Pinpoint the cell where the given text exists, returning its (x, y) midpoint coordinate. 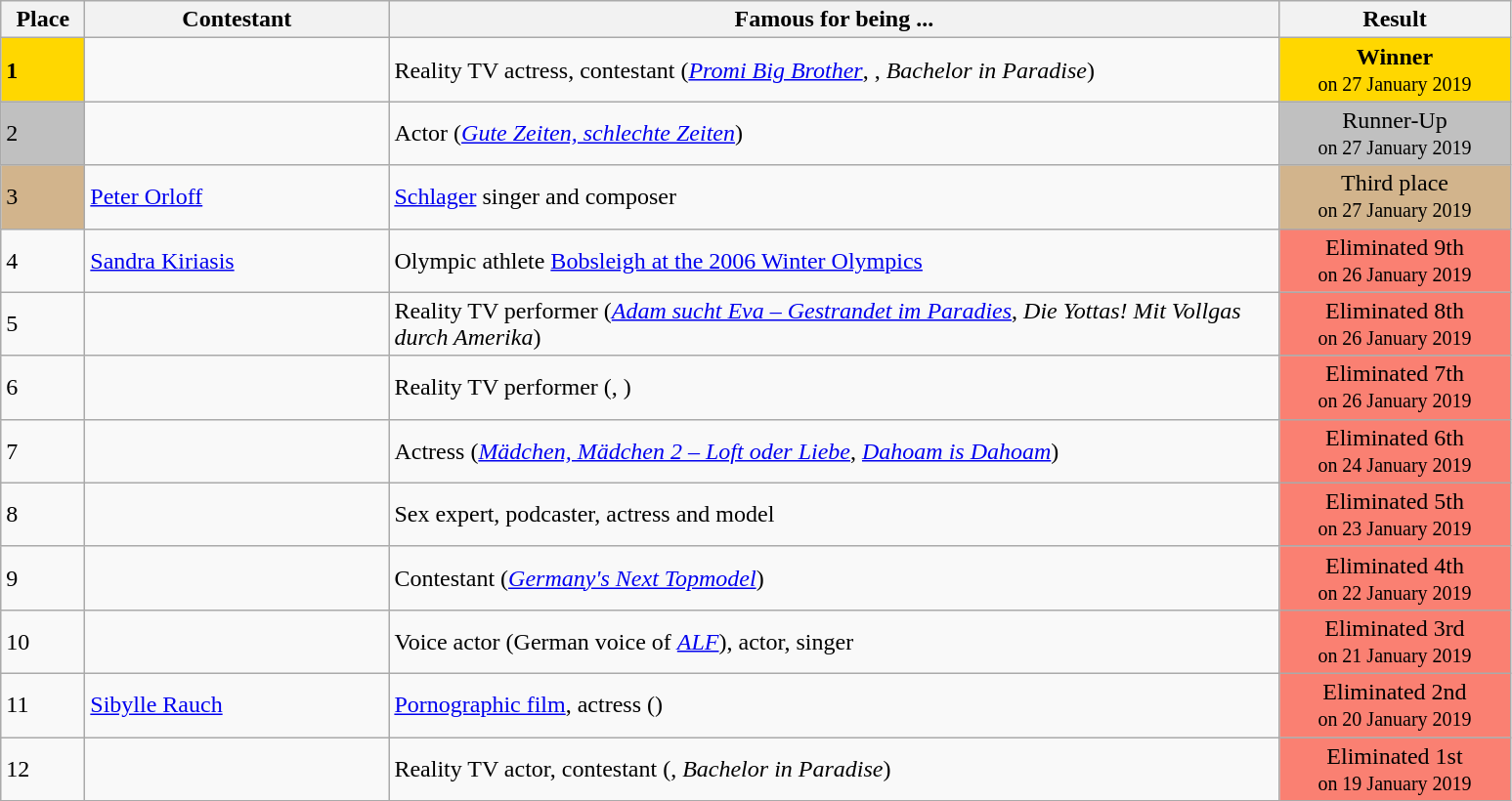
Contestant (Germany's Next Topmodel) (835, 578)
Reality TV performer (Adam sucht Eva – Gestrandet im Paradies, Die Yottas! Mit Vollgas durch Amerika) (835, 324)
Winneron 27 January 2019 (1395, 70)
Eliminated 3rdon 21 January 2019 (1395, 641)
Sandra Kiriasis (237, 260)
Reality TV actress, contestant (Promi Big Brother, , Bachelor in Paradise) (835, 70)
Eliminated 5thon 23 January 2019 (1395, 514)
3 (43, 197)
5 (43, 324)
6 (43, 387)
8 (43, 514)
Olympic athlete Bobsleigh at the 2006 Winter Olympics (835, 260)
Contestant (237, 20)
10 (43, 641)
Sibylle Rauch (237, 705)
Voice actor (German voice of ALF), actor, singer (835, 641)
Eliminated 1ston 19 January 2019 (1395, 768)
Actor (Gute Zeiten, schlechte Zeiten) (835, 133)
11 (43, 705)
Result (1395, 20)
1 (43, 70)
9 (43, 578)
2 (43, 133)
Actress (Mädchen, Mädchen 2 – Loft oder Liebe, Dahoam is Dahoam) (835, 451)
12 (43, 768)
Reality TV actor, contestant (, Bachelor in Paradise) (835, 768)
Pornographic film, actress () (835, 705)
Third placeon 27 January 2019 (1395, 197)
Eliminated 8thon 26 January 2019 (1395, 324)
Reality TV performer (, ) (835, 387)
Peter Orloff (237, 197)
Eliminated 6thon 24 January 2019 (1395, 451)
Famous for being ... (835, 20)
Runner-Upon 27 January 2019 (1395, 133)
Schlager singer and composer (835, 197)
7 (43, 451)
4 (43, 260)
Sex expert, podcaster, actress and model (835, 514)
Eliminated 4thon 22 January 2019 (1395, 578)
Eliminated 2ndon 20 January 2019 (1395, 705)
Place (43, 20)
Eliminated 9thon 26 January 2019 (1395, 260)
Eliminated 7thon 26 January 2019 (1395, 387)
